Capture the cell that displays the provided text and extract its (X, Y) central coordinate. 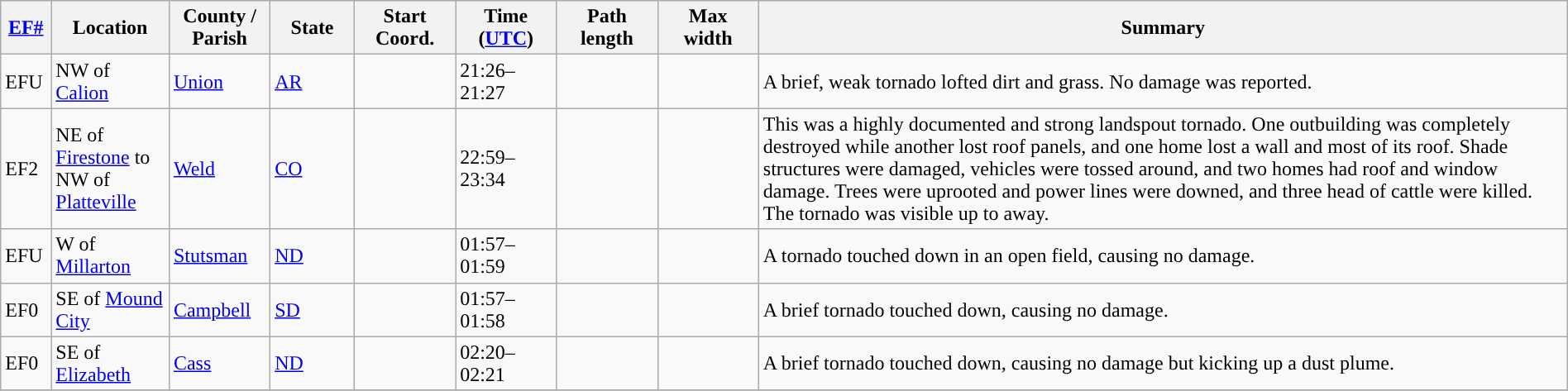
CO (313, 169)
Campbell (219, 309)
A tornado touched down in an open field, causing no damage. (1163, 256)
Time (UTC) (506, 28)
A brief tornado touched down, causing no damage. (1163, 309)
SD (313, 309)
01:57–01:59 (506, 256)
Cass (219, 364)
NE of Firestone to NW of Platteville (111, 169)
NW of Calion (111, 81)
A brief, weak tornado lofted dirt and grass. No damage was reported. (1163, 81)
Start Coord. (404, 28)
02:20–02:21 (506, 364)
Max width (708, 28)
Summary (1163, 28)
AR (313, 81)
A brief tornado touched down, causing no damage but kicking up a dust plume. (1163, 364)
21:26–21:27 (506, 81)
Weld (219, 169)
County / Parish (219, 28)
Stutsman (219, 256)
W of Millarton (111, 256)
Union (219, 81)
Path length (607, 28)
SE of Mound City (111, 309)
Location (111, 28)
22:59–23:34 (506, 169)
EF# (26, 28)
EF2 (26, 169)
SE of Elizabeth (111, 364)
01:57–01:58 (506, 309)
State (313, 28)
